Find where the given text appears and provide that cell's center as (X, Y) coordinate. 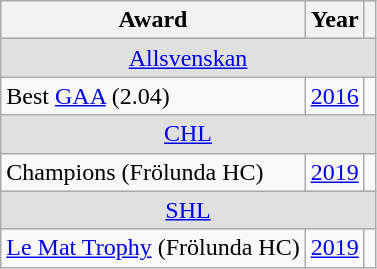
SHL (188, 210)
Allsvenskan (188, 58)
Champions (Frölunda HC) (153, 172)
Award (153, 20)
Best GAA (2.04) (153, 96)
2016 (334, 96)
Le Mat Trophy (Frölunda HC) (153, 248)
Year (334, 20)
CHL (188, 134)
